Return the (X, Y) coordinate for the center point of the cell that contains the specified text.  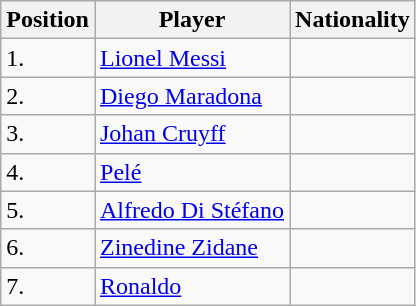
2. (48, 96)
Lionel Messi (192, 58)
Position (48, 20)
1. (48, 58)
Ronaldo (192, 286)
Nationality (353, 20)
Player (192, 20)
Zinedine Zidane (192, 248)
4. (48, 172)
7. (48, 286)
5. (48, 210)
Pelé (192, 172)
Diego Maradona (192, 96)
Alfredo Di Stéfano (192, 210)
Johan Cruyff (192, 134)
3. (48, 134)
6. (48, 248)
